Return the (x, y) coordinate for the center point of the cell that contains the specified text.  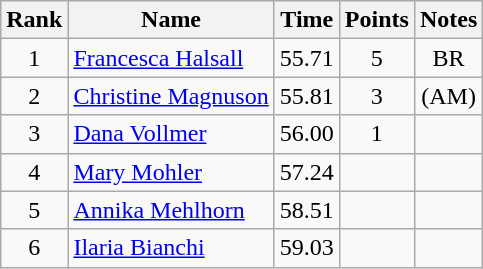
(AM) (448, 96)
Mary Mohler (171, 172)
2 (34, 96)
Christine Magnuson (171, 96)
58.51 (306, 210)
Notes (448, 20)
Rank (34, 20)
Points (376, 20)
Time (306, 20)
Francesca Halsall (171, 58)
56.00 (306, 134)
55.81 (306, 96)
Annika Mehlhorn (171, 210)
57.24 (306, 172)
55.71 (306, 58)
59.03 (306, 248)
Dana Vollmer (171, 134)
4 (34, 172)
Name (171, 20)
6 (34, 248)
Ilaria Bianchi (171, 248)
BR (448, 58)
